Return the (x, y) coordinate for the center point of the cell that contains the specified text.  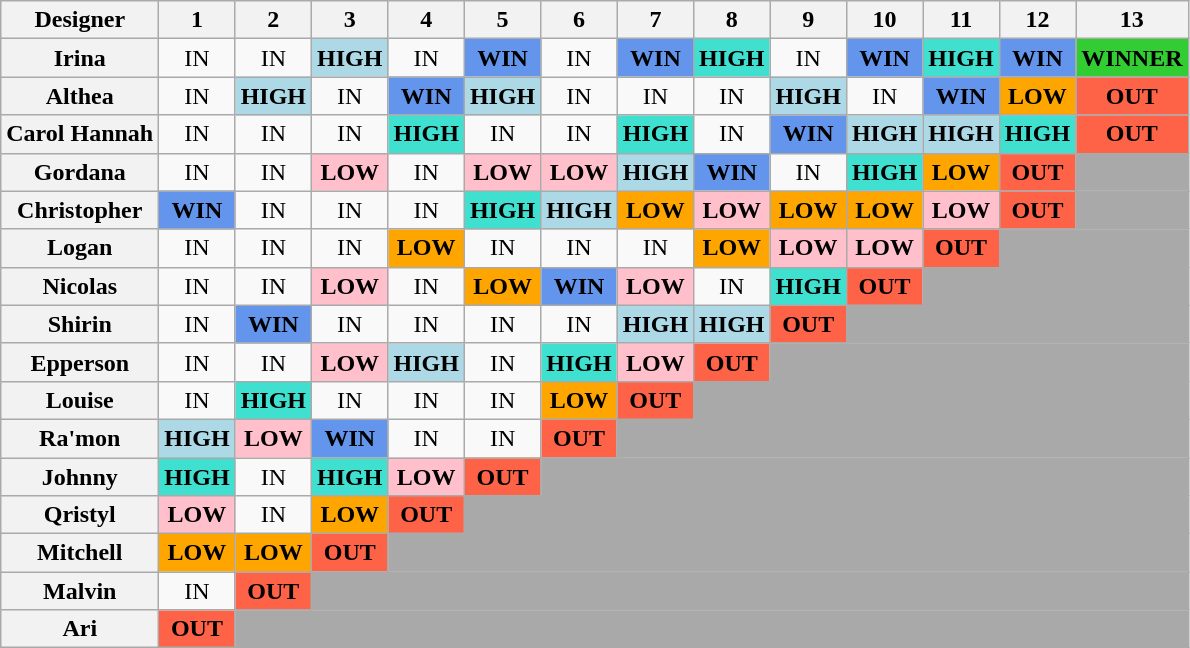
Althea (80, 96)
Nicolas (80, 286)
9 (808, 20)
3 (350, 20)
8 (732, 20)
Qristyl (80, 515)
6 (579, 20)
Malvin (80, 591)
13 (1132, 20)
Johnny (80, 477)
4 (426, 20)
Gordana (80, 172)
WINNER (1132, 58)
Ra'mon (80, 438)
Shirin (80, 324)
Ari (80, 629)
1 (197, 20)
Logan (80, 248)
11 (961, 20)
Christopher (80, 210)
Designer (80, 20)
12 (1037, 20)
Carol Hannah (80, 134)
2 (273, 20)
Mitchell (80, 553)
Louise (80, 400)
10 (884, 20)
Epperson (80, 362)
5 (502, 20)
7 (655, 20)
Irina (80, 58)
